Scan for the cell matching the given text and deliver its [X, Y] coordinate at center. 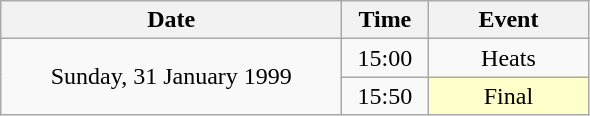
Time [385, 20]
Date [172, 20]
15:00 [385, 58]
Event [508, 20]
Sunday, 31 January 1999 [172, 77]
Heats [508, 58]
15:50 [385, 96]
Final [508, 96]
